Return (X, Y) of the center of cell containing provided text 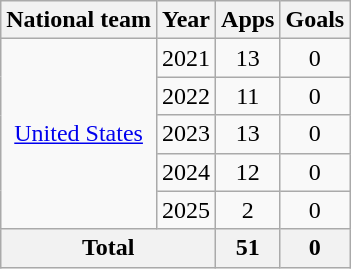
Apps (248, 20)
2 (248, 210)
2021 (186, 58)
United States (79, 134)
2022 (186, 96)
2025 (186, 210)
11 (248, 96)
2023 (186, 134)
National team (79, 20)
Total (108, 248)
51 (248, 248)
12 (248, 172)
Goals (315, 20)
2024 (186, 172)
Year (186, 20)
